Detect which cell encompasses the target text, then output its [x, y] center coordinate. 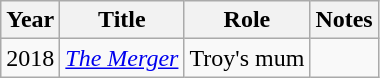
Notes [344, 20]
Troy's mum [247, 58]
Title [122, 20]
2018 [30, 58]
The Merger [122, 58]
Role [247, 20]
Year [30, 20]
